Determine the [X, Y] coordinate at the center of the cell enclosing the given text.  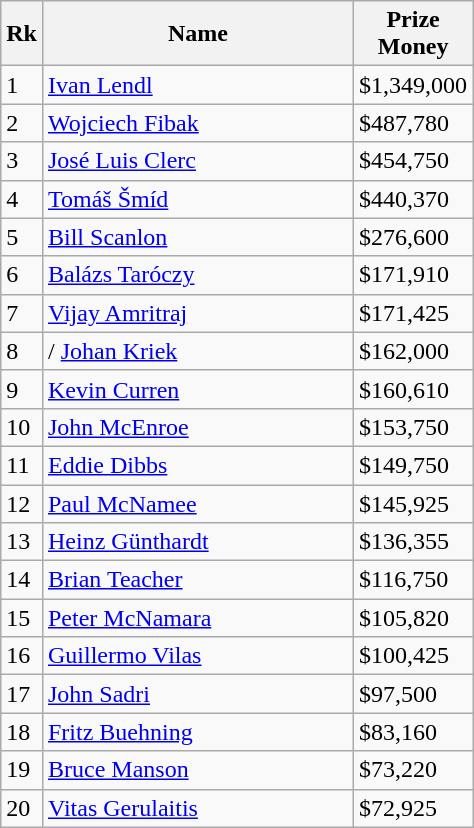
19 [22, 770]
Vijay Amritraj [198, 313]
Balázs Taróczy [198, 275]
Heinz Günthardt [198, 542]
1 [22, 85]
Prize Money [414, 34]
$1,349,000 [414, 85]
Bruce Manson [198, 770]
16 [22, 656]
17 [22, 694]
15 [22, 618]
20 [22, 808]
Tomáš Šmíd [198, 199]
7 [22, 313]
Guillermo Vilas [198, 656]
$97,500 [414, 694]
2 [22, 123]
John Sadri [198, 694]
Vitas Gerulaitis [198, 808]
$83,160 [414, 732]
$116,750 [414, 580]
$136,355 [414, 542]
11 [22, 465]
José Luis Clerc [198, 161]
$73,220 [414, 770]
$454,750 [414, 161]
8 [22, 351]
9 [22, 389]
John McEnroe [198, 427]
Fritz Buehning [198, 732]
$276,600 [414, 237]
Ivan Lendl [198, 85]
$149,750 [414, 465]
Wojciech Fibak [198, 123]
5 [22, 237]
18 [22, 732]
Kevin Curren [198, 389]
10 [22, 427]
Paul McNamee [198, 503]
$171,425 [414, 313]
12 [22, 503]
4 [22, 199]
$487,780 [414, 123]
Peter McNamara [198, 618]
14 [22, 580]
$153,750 [414, 427]
$162,000 [414, 351]
Name [198, 34]
6 [22, 275]
$440,370 [414, 199]
Rk [22, 34]
13 [22, 542]
$72,925 [414, 808]
Brian Teacher [198, 580]
Eddie Dibbs [198, 465]
3 [22, 161]
$171,910 [414, 275]
Bill Scanlon [198, 237]
$145,925 [414, 503]
$105,820 [414, 618]
/ Johan Kriek [198, 351]
$100,425 [414, 656]
$160,610 [414, 389]
